Find where the given text appears and provide that cell's center as [X, Y] coordinate. 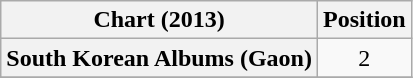
Position [364, 20]
2 [364, 58]
Chart (2013) [160, 20]
South Korean Albums (Gaon) [160, 58]
